Scan for the cell matching the given text and deliver its [x, y] coordinate at center. 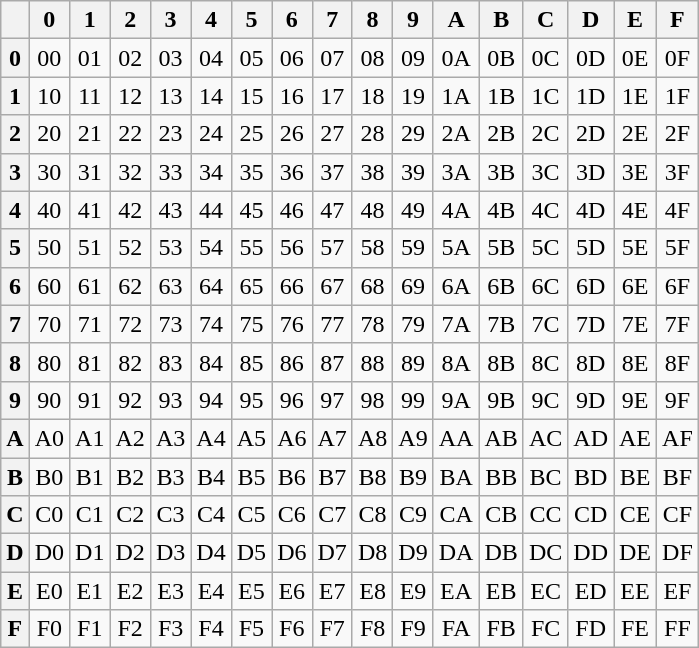
6E [636, 286]
D4 [211, 553]
4D [591, 210]
BE [636, 477]
20 [49, 134]
83 [170, 362]
78 [372, 324]
9A [456, 400]
82 [130, 362]
B1 [90, 477]
C6 [292, 515]
8D [591, 362]
47 [332, 210]
C0 [49, 515]
36 [292, 172]
46 [292, 210]
9E [636, 400]
74 [211, 324]
21 [90, 134]
A4 [211, 438]
15 [251, 96]
1E [636, 96]
13 [170, 96]
0B [501, 58]
16 [292, 96]
B5 [251, 477]
8B [501, 362]
09 [413, 58]
B2 [130, 477]
C1 [90, 515]
92 [130, 400]
80 [49, 362]
12 [130, 96]
07 [332, 58]
8F [678, 362]
95 [251, 400]
00 [49, 58]
3A [456, 172]
EC [545, 591]
60 [49, 286]
71 [90, 324]
C4 [211, 515]
1C [545, 96]
DA [456, 553]
39 [413, 172]
1A [456, 96]
AA [456, 438]
E8 [372, 591]
5A [456, 248]
26 [292, 134]
1B [501, 96]
7A [456, 324]
B3 [170, 477]
49 [413, 210]
51 [90, 248]
40 [49, 210]
10 [49, 96]
D3 [170, 553]
3F [678, 172]
F9 [413, 629]
D8 [372, 553]
27 [332, 134]
17 [332, 96]
65 [251, 286]
86 [292, 362]
77 [332, 324]
32 [130, 172]
1D [591, 96]
3E [636, 172]
28 [372, 134]
33 [170, 172]
75 [251, 324]
BC [545, 477]
8E [636, 362]
D6 [292, 553]
DD [591, 553]
B0 [49, 477]
05 [251, 58]
F5 [251, 629]
4F [678, 210]
96 [292, 400]
68 [372, 286]
0D [591, 58]
FA [456, 629]
A3 [170, 438]
EB [501, 591]
B6 [292, 477]
54 [211, 248]
06 [292, 58]
AE [636, 438]
6C [545, 286]
BD [591, 477]
85 [251, 362]
37 [332, 172]
61 [90, 286]
DC [545, 553]
11 [90, 96]
03 [170, 58]
63 [170, 286]
EE [636, 591]
73 [170, 324]
4E [636, 210]
6D [591, 286]
A2 [130, 438]
2B [501, 134]
70 [49, 324]
5C [545, 248]
1F [678, 96]
BF [678, 477]
AB [501, 438]
2C [545, 134]
48 [372, 210]
C5 [251, 515]
E9 [413, 591]
CF [678, 515]
AC [545, 438]
41 [90, 210]
FF [678, 629]
D0 [49, 553]
CD [591, 515]
35 [251, 172]
04 [211, 58]
81 [90, 362]
5E [636, 248]
A6 [292, 438]
76 [292, 324]
7B [501, 324]
F0 [49, 629]
3B [501, 172]
2E [636, 134]
50 [49, 248]
D7 [332, 553]
93 [170, 400]
19 [413, 96]
C7 [332, 515]
25 [251, 134]
7C [545, 324]
69 [413, 286]
45 [251, 210]
02 [130, 58]
F6 [292, 629]
C9 [413, 515]
DF [678, 553]
6F [678, 286]
2F [678, 134]
DB [501, 553]
A8 [372, 438]
B9 [413, 477]
F8 [372, 629]
0E [636, 58]
8A [456, 362]
A9 [413, 438]
B4 [211, 477]
84 [211, 362]
4A [456, 210]
FB [501, 629]
F3 [170, 629]
18 [372, 96]
7D [591, 324]
29 [413, 134]
C2 [130, 515]
52 [130, 248]
9F [678, 400]
EA [456, 591]
0C [545, 58]
E3 [170, 591]
9D [591, 400]
9C [545, 400]
44 [211, 210]
55 [251, 248]
B7 [332, 477]
E1 [90, 591]
F7 [332, 629]
4B [501, 210]
D2 [130, 553]
CE [636, 515]
B8 [372, 477]
A7 [332, 438]
EF [678, 591]
08 [372, 58]
24 [211, 134]
6B [501, 286]
BA [456, 477]
67 [332, 286]
FD [591, 629]
30 [49, 172]
CA [456, 515]
F1 [90, 629]
D1 [90, 553]
0A [456, 58]
34 [211, 172]
62 [130, 286]
98 [372, 400]
38 [372, 172]
DE [636, 553]
79 [413, 324]
3C [545, 172]
3D [591, 172]
4C [545, 210]
58 [372, 248]
AD [591, 438]
56 [292, 248]
F2 [130, 629]
7E [636, 324]
2D [591, 134]
D5 [251, 553]
90 [49, 400]
88 [372, 362]
0F [678, 58]
53 [170, 248]
01 [90, 58]
E7 [332, 591]
94 [211, 400]
E6 [292, 591]
91 [90, 400]
2A [456, 134]
87 [332, 362]
A5 [251, 438]
99 [413, 400]
CC [545, 515]
43 [170, 210]
C3 [170, 515]
A1 [90, 438]
E4 [211, 591]
5D [591, 248]
42 [130, 210]
7F [678, 324]
ED [591, 591]
97 [332, 400]
E5 [251, 591]
CB [501, 515]
9B [501, 400]
72 [130, 324]
6A [456, 286]
22 [130, 134]
66 [292, 286]
C8 [372, 515]
5F [678, 248]
89 [413, 362]
59 [413, 248]
D9 [413, 553]
A0 [49, 438]
F4 [211, 629]
8C [545, 362]
14 [211, 96]
5B [501, 248]
AF [678, 438]
BB [501, 477]
31 [90, 172]
E2 [130, 591]
23 [170, 134]
57 [332, 248]
FE [636, 629]
FC [545, 629]
64 [211, 286]
E0 [49, 591]
